Return the (x, y) coordinate for the center point of the cell that contains the specified text.  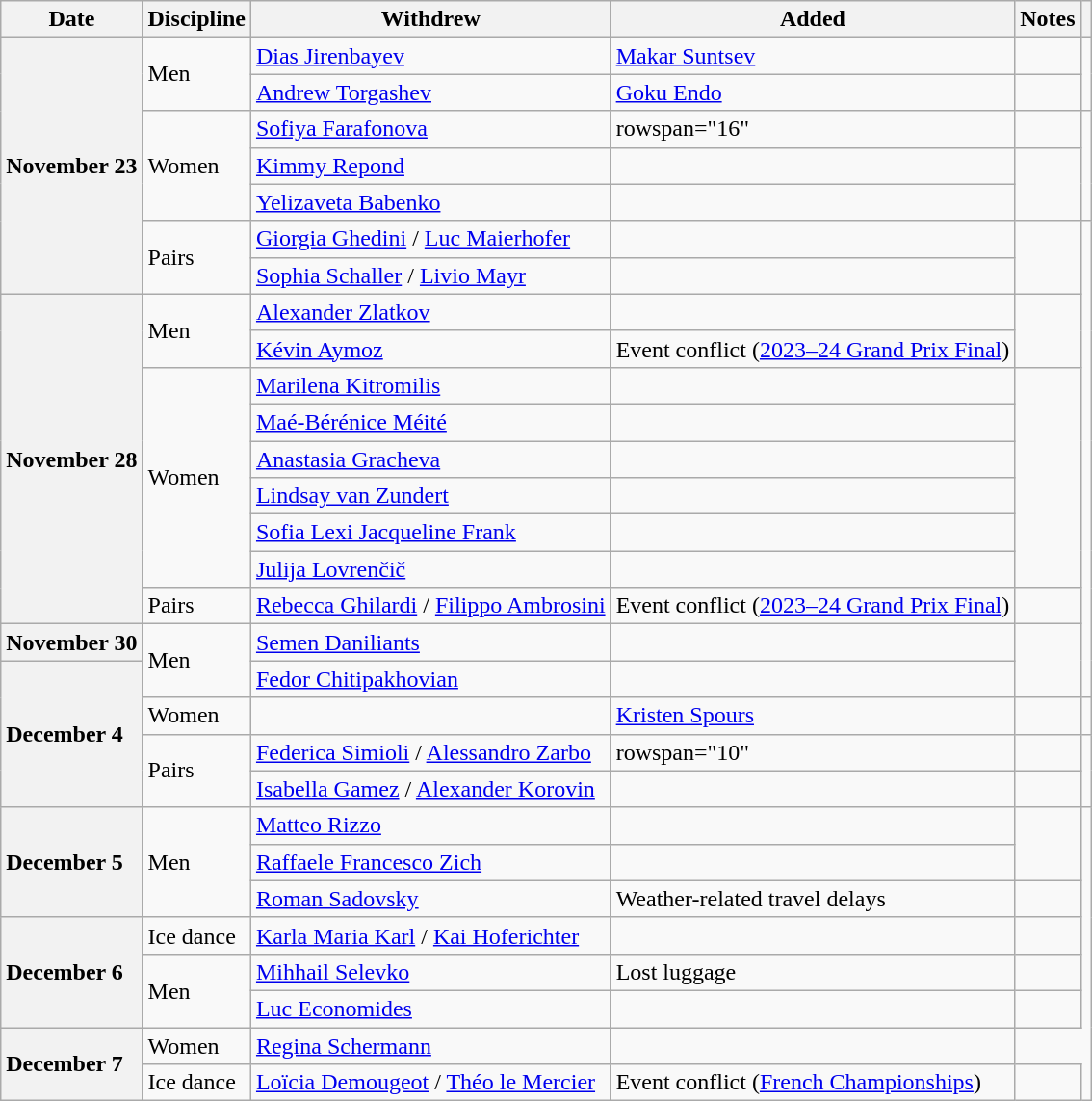
December 6 (71, 972)
Loïcia Demougeot / Théo le Mercier (430, 1083)
Marilena Kitromilis (430, 385)
Karla Maria Karl / Kai Hoferichter (430, 935)
Weather-related travel delays (813, 899)
Sofia Lexi Jacqueline Frank (430, 533)
Federica Simioli / Alessandro Zarbo (430, 752)
November 28 (71, 459)
December 5 (71, 862)
Event conflict (French Championships) (813, 1083)
Notes (1048, 19)
Kévin Aymoz (430, 349)
Dias Jirenbayev (430, 56)
November 23 (71, 166)
Raffaele Francesco Zich (430, 862)
Luc Economides (430, 1009)
Alexander Zlatkov (430, 312)
Maé-Bérénice Méité (430, 422)
Semen Daniliants (430, 642)
Goku Endo (813, 92)
Giorgia Ghedini / Luc Maierhofer (430, 239)
Rebecca Ghilardi / Filippo Ambrosini (430, 606)
Sophia Schaller / Livio Mayr (430, 275)
Andrew Torgashev (430, 92)
Regina Schermann (430, 1045)
Lindsay van Zundert (430, 496)
Date (71, 19)
Fedor Chitipakhovian (430, 679)
Kristen Spours (813, 716)
Mihhail Selevko (430, 972)
November 30 (71, 642)
Sofiya Farafonova (430, 129)
Roman Sadovsky (430, 899)
rowspan="16" (813, 129)
Yelizaveta Babenko (430, 202)
December 4 (71, 734)
Kimmy Repond (430, 166)
Lost luggage (813, 972)
Matteo Rizzo (430, 826)
Added (813, 19)
Julija Lovrenčič (430, 569)
Makar Suntsev (813, 56)
Isabella Gamez / Alexander Korovin (430, 789)
Anastasia Gracheva (430, 459)
Withdrew (430, 19)
December 7 (71, 1063)
rowspan="10" (813, 752)
Discipline (196, 19)
